Detect which cell encompasses the target text, then output its [x, y] center coordinate. 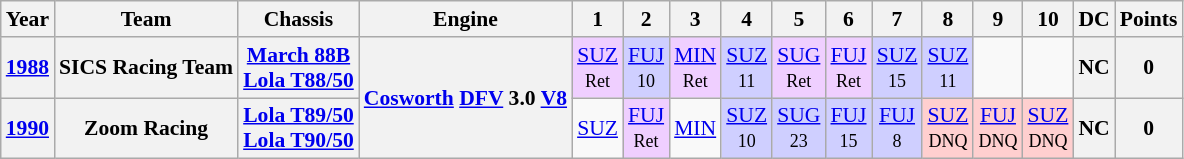
5 [798, 19]
March 88BLola T88/50 [298, 68]
FUJ10 [646, 68]
1990 [28, 128]
SUZ15 [898, 68]
FUJ15 [848, 128]
DC [1094, 19]
Cosworth DFV 3.0 V8 [466, 98]
SUGRet [798, 68]
MIN [695, 128]
8 [948, 19]
Lola T89/50Lola T90/50 [298, 128]
10 [1048, 19]
FUJ8 [898, 128]
Chassis [298, 19]
FUJDNQ [998, 128]
SICS Racing Team [146, 68]
Zoom Racing [146, 128]
6 [848, 19]
SUZ [598, 128]
3 [695, 19]
SUG23 [798, 128]
SUZRet [598, 68]
Engine [466, 19]
Team [146, 19]
SUZ10 [746, 128]
4 [746, 19]
Year [28, 19]
2 [646, 19]
1 [598, 19]
Points [1149, 19]
1988 [28, 68]
MINRet [695, 68]
7 [898, 19]
9 [998, 19]
